Detect which cell encompasses the target text, then output its (x, y) center coordinate. 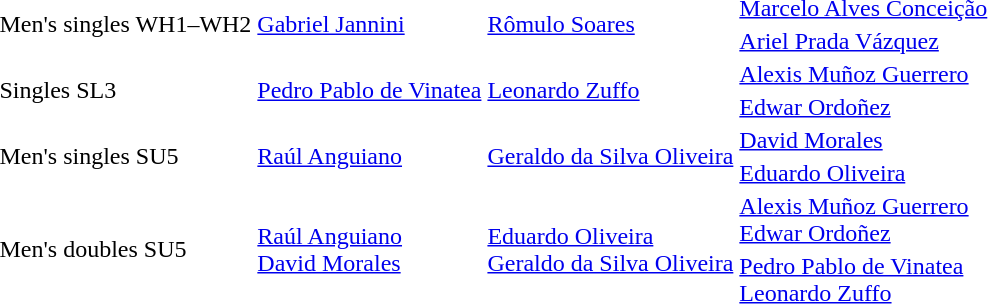
Raúl Anguiano (370, 156)
Geraldo da Silva Oliveira (610, 156)
Leonardo Zuffo (610, 90)
Pedro Pablo de Vinatea (370, 90)
